Return the (X, Y) coordinate for the center point of the cell that contains the specified text.  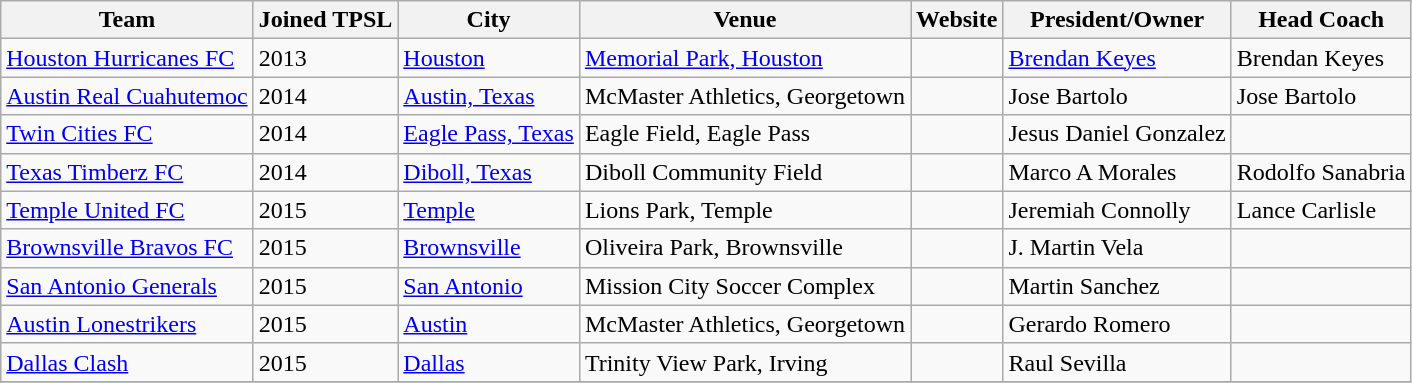
Venue (744, 20)
Dallas Clash (127, 362)
Temple United FC (127, 210)
Martin Sanchez (1117, 286)
Austin, Texas (489, 96)
Diboll Community Field (744, 172)
San Antonio (489, 286)
City (489, 20)
Houston Hurricanes FC (127, 58)
Rodolfo Sanabria (1321, 172)
Jesus Daniel Gonzalez (1117, 134)
San Antonio Generals (127, 286)
Gerardo Romero (1117, 324)
Eagle Pass, Texas (489, 134)
Eagle Field, Eagle Pass (744, 134)
Mission City Soccer Complex (744, 286)
Memorial Park, Houston (744, 58)
Lions Park, Temple (744, 210)
Brownsville Bravos FC (127, 248)
Houston (489, 58)
Joined TPSL (326, 20)
Trinity View Park, Irving (744, 362)
President/Owner (1117, 20)
Raul Sevilla (1117, 362)
J. Martin Vela (1117, 248)
Lance Carlisle (1321, 210)
Austin Real Cuahutemoc (127, 96)
Texas Timberz FC (127, 172)
2013 (326, 58)
Marco A Morales (1117, 172)
Austin (489, 324)
Austin Lonestrikers (127, 324)
Dallas (489, 362)
Head Coach (1321, 20)
Twin Cities FC (127, 134)
Oliveira Park, Brownsville (744, 248)
Jeremiah Connolly (1117, 210)
Brownsville (489, 248)
Website (957, 20)
Team (127, 20)
Temple (489, 210)
Diboll, Texas (489, 172)
